Find where the given text appears and provide that cell's center as (x, y) coordinate. 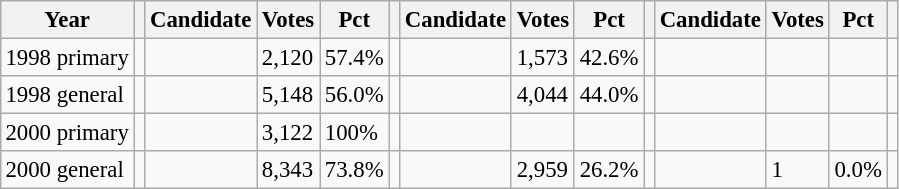
Year (67, 20)
56.0% (354, 95)
0.0% (858, 170)
1,573 (542, 57)
2000 general (67, 170)
42.6% (608, 57)
57.4% (354, 57)
2,959 (542, 170)
44.0% (608, 95)
26.2% (608, 170)
4,044 (542, 95)
73.8% (354, 170)
1 (798, 170)
3,122 (288, 133)
5,148 (288, 95)
1998 primary (67, 57)
8,343 (288, 170)
100% (354, 133)
2,120 (288, 57)
1998 general (67, 95)
2000 primary (67, 133)
